Find where the given text appears and provide that cell's center as (x, y) coordinate. 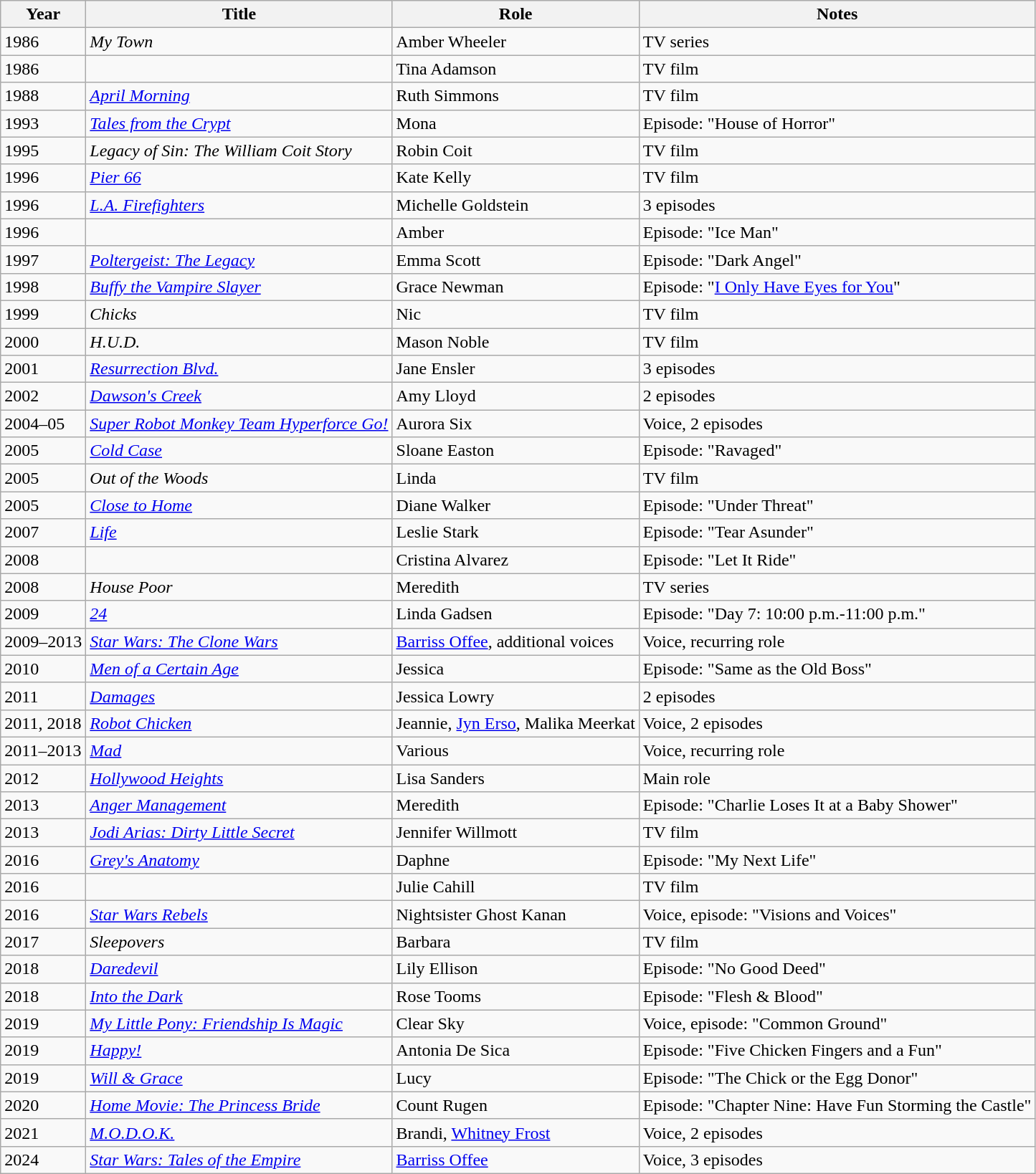
Mad (239, 750)
Cold Case (239, 451)
H.U.D. (239, 342)
Pier 66 (239, 178)
2004–05 (43, 424)
Count Rugen (515, 1105)
Title (239, 14)
Mona (515, 123)
Poltergeist: The Legacy (239, 259)
Episode: "Ice Man" (837, 232)
2012 (43, 778)
Episode: "No Good Deed" (837, 969)
Sleepovers (239, 942)
Rose Tooms (515, 996)
1997 (43, 259)
Voice, episode: "Common Ground" (837, 1023)
1988 (43, 96)
Linda Gadsen (515, 614)
Resurrection Blvd. (239, 369)
Kate Kelly (515, 178)
Episode: "Ravaged" (837, 451)
Episode: "I Only Have Eyes for You" (837, 287)
Michelle Goldstein (515, 205)
Leslie Stark (515, 533)
Role (515, 14)
Mason Noble (515, 342)
2002 (43, 396)
Year (43, 14)
Close to Home (239, 505)
1999 (43, 314)
Episode: "Same as the Old Boss" (837, 669)
1993 (43, 123)
Grace Newman (515, 287)
My Town (239, 42)
Star Wars: Tales of the Empire (239, 1160)
Lisa Sanders (515, 778)
M.O.D.O.K. (239, 1132)
Notes (837, 14)
Jodi Arias: Dirty Little Secret (239, 833)
Tina Adamson (515, 69)
Daphne (515, 860)
Aurora Six (515, 424)
Various (515, 750)
Emma Scott (515, 259)
Daredevil (239, 969)
Home Movie: The Princess Bride (239, 1105)
Robot Chicken (239, 723)
2007 (43, 533)
Lucy (515, 1078)
2024 (43, 1160)
Antonia De Sica (515, 1051)
Episode: "Chapter Nine: Have Fun Storming the Castle" (837, 1105)
April Morning (239, 96)
2010 (43, 669)
Sloane Easton (515, 451)
Episode: "Day 7: 10:00 p.m.-11:00 p.m." (837, 614)
L.A. Firefighters (239, 205)
Star Wars Rebels (239, 915)
Cristina Alvarez (515, 560)
Jennifer Willmott (515, 833)
1995 (43, 151)
Episode: "Five Chicken Fingers and a Fun" (837, 1051)
Amber Wheeler (515, 42)
Barbara (515, 942)
Ruth Simmons (515, 96)
Nic (515, 314)
Damages (239, 696)
2020 (43, 1105)
2001 (43, 369)
Amber (515, 232)
House Poor (239, 587)
Episode: "Charlie Loses It at a Baby Shower" (837, 806)
Jessica (515, 669)
Will & Grace (239, 1078)
24 (239, 614)
Episode: "Flesh & Blood" (837, 996)
Jane Ensler (515, 369)
Diane Walker (515, 505)
Episode: "Dark Angel" (837, 259)
Happy! (239, 1051)
Episode: "House of Horror" (837, 123)
Lily Ellison (515, 969)
Voice, episode: "Visions and Voices" (837, 915)
Out of the Woods (239, 478)
Life (239, 533)
Men of a Certain Age (239, 669)
Buffy the Vampire Slayer (239, 287)
Julie Cahill (515, 887)
Jessica Lowry (515, 696)
Jeannie, Jyn Erso, Malika Meerkat (515, 723)
Amy Lloyd (515, 396)
Grey's Anatomy (239, 860)
2011–2013 (43, 750)
Episode: "Tear Asunder" (837, 533)
Linda (515, 478)
Super Robot Monkey Team Hyperforce Go! (239, 424)
Into the Dark (239, 996)
2017 (43, 942)
Main role (837, 778)
Episode: "The Chick or the Egg Donor" (837, 1078)
Star Wars: The Clone Wars (239, 641)
2000 (43, 342)
Nightsister Ghost Kanan (515, 915)
Voice, 3 episodes (837, 1160)
Chicks (239, 314)
Episode: "My Next Life" (837, 860)
2021 (43, 1132)
Episode: "Under Threat" (837, 505)
2009 (43, 614)
Barriss Offee, additional voices (515, 641)
1998 (43, 287)
Robin Coit (515, 151)
2011, 2018 (43, 723)
2011 (43, 696)
Legacy of Sin: The William Coit Story (239, 151)
Dawson's Creek (239, 396)
Episode: "Let It Ride" (837, 560)
Barriss Offee (515, 1160)
Hollywood Heights (239, 778)
2009–2013 (43, 641)
My Little Pony: Friendship Is Magic (239, 1023)
Anger Management (239, 806)
Brandi, Whitney Frost (515, 1132)
Tales from the Crypt (239, 123)
Clear Sky (515, 1023)
